Pinpoint the cell where the given text exists, returning its [x, y] midpoint coordinate. 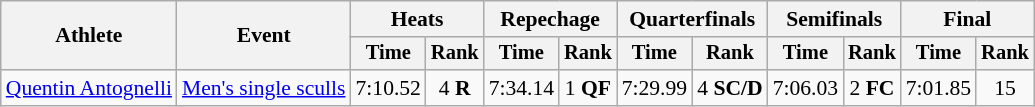
Repechage [550, 19]
Heats [416, 19]
Final [968, 19]
1 QF [588, 88]
Athlete [89, 36]
2 FC [872, 88]
7:29.99 [654, 88]
4 R [455, 88]
Men's single sculls [264, 88]
7:01.85 [938, 88]
7:10.52 [388, 88]
4 SC/D [730, 88]
Quentin Antognelli [89, 88]
7:06.03 [806, 88]
7:34.14 [522, 88]
Quarterfinals [692, 19]
Event [264, 36]
15 [1005, 88]
Semifinals [834, 19]
